Scan for the cell matching the given text and deliver its (x, y) coordinate at center. 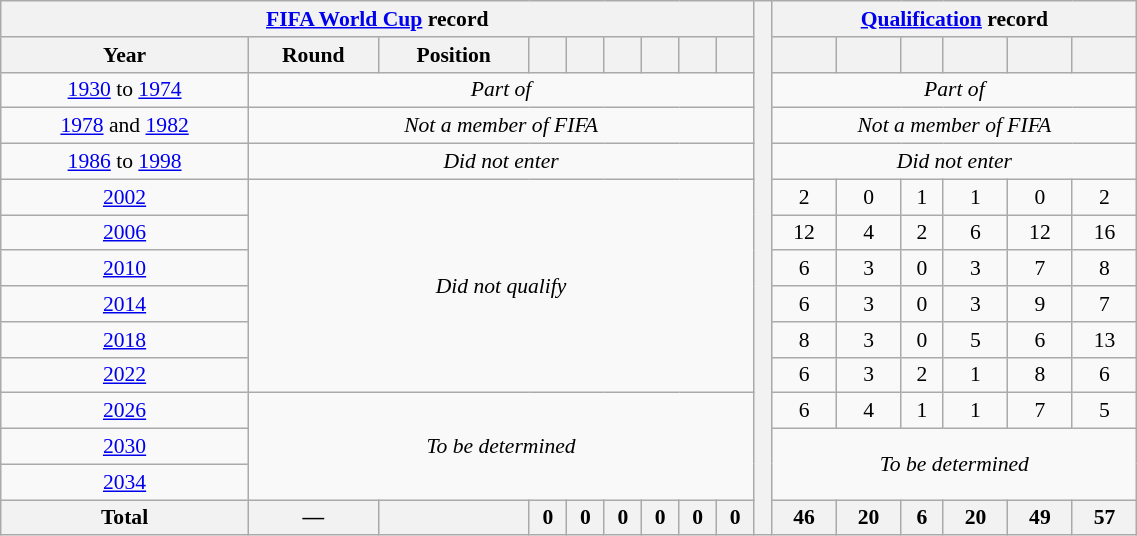
FIFA World Cup record (378, 19)
57 (1104, 518)
9 (1040, 304)
2026 (125, 411)
Total (125, 518)
Year (125, 55)
2022 (125, 375)
Round (313, 55)
2002 (125, 197)
1986 to 1998 (125, 162)
13 (1104, 340)
2034 (125, 482)
2030 (125, 447)
16 (1104, 233)
2006 (125, 233)
Did not qualify (500, 286)
— (313, 518)
1978 and 1982 (125, 126)
49 (1040, 518)
2010 (125, 269)
2018 (125, 340)
Position (454, 55)
2014 (125, 304)
Qualification record (954, 19)
46 (804, 518)
1930 to 1974 (125, 90)
